Return (X, Y) of the center of cell containing provided text 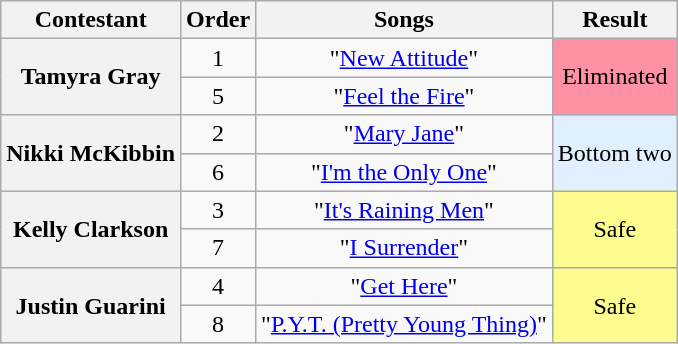
5 (218, 96)
"Feel the Fire" (404, 96)
"New Attitude" (404, 58)
Songs (404, 20)
Result (614, 20)
Nikki McKibbin (91, 153)
Bottom two (614, 153)
2 (218, 134)
4 (218, 286)
Kelly Clarkson (91, 229)
Order (218, 20)
Eliminated (614, 77)
Tamyra Gray (91, 77)
6 (218, 172)
"Get Here" (404, 286)
3 (218, 210)
7 (218, 248)
"I'm the Only One" (404, 172)
"I Surrender" (404, 248)
Justin Guarini (91, 305)
"Mary Jane" (404, 134)
Contestant (91, 20)
"P.Y.T. (Pretty Young Thing)" (404, 324)
8 (218, 324)
"It's Raining Men" (404, 210)
1 (218, 58)
